Find where the given text appears and provide that cell's center as [X, Y] coordinate. 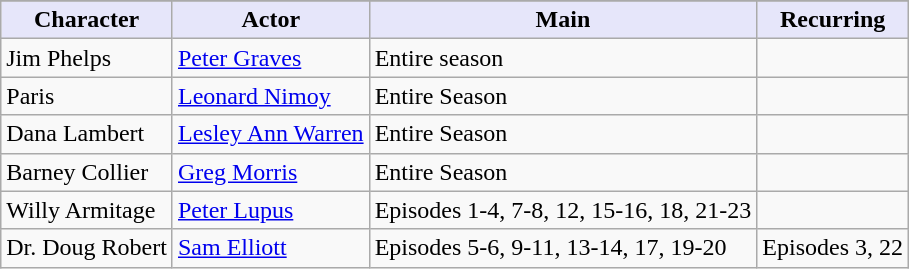
Episodes 5-6, 9-11, 13-14, 17, 19-20 [563, 248]
Actor [270, 20]
Entire season [563, 58]
Willy Armitage [87, 210]
Peter Lupus [270, 210]
Leonard Nimoy [270, 96]
Lesley Ann Warren [270, 134]
Jim Phelps [87, 58]
Peter Graves [270, 58]
Dr. Doug Robert [87, 248]
Character [87, 20]
Episodes 3, 22 [833, 248]
Main [563, 20]
Paris [87, 96]
Sam Elliott [270, 248]
Episodes 1-4, 7-8, 12, 15-16, 18, 21-23 [563, 210]
Greg Morris [270, 172]
Dana Lambert [87, 134]
Recurring [833, 20]
Barney Collier [87, 172]
